Scan for the cell matching the given text and deliver its (X, Y) coordinate at center. 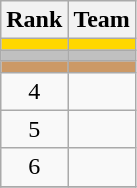
4 (34, 91)
Team (102, 20)
Rank (34, 20)
6 (34, 167)
5 (34, 129)
